Provide the (X, Y) coordinate of the cell's center where the given text is located.  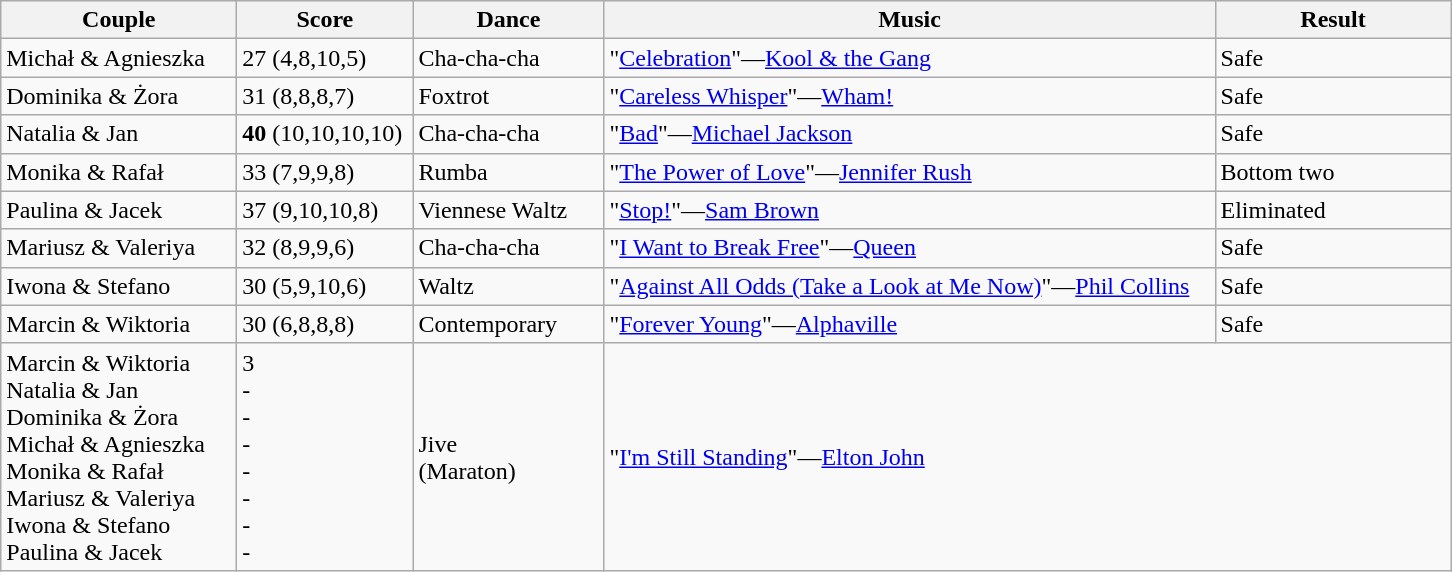
Result (1333, 20)
Music (910, 20)
Paulina & Jacek (119, 210)
37 (9,10,10,8) (325, 210)
"The Power of Love"—Jennifer Rush (910, 172)
33 (7,9,9,8) (325, 172)
Rumba (508, 172)
Monika & Rafał (119, 172)
Dominika & Żora (119, 96)
"Against All Odds (Take a Look at Me Now)"—Phil Collins (910, 286)
Michał & Agnieszka (119, 58)
30 (5,9,10,6) (325, 286)
27 (4,8,10,5) (325, 58)
Dance (508, 20)
Bottom two (1333, 172)
"Celebration"—Kool & the Gang (910, 58)
Couple (119, 20)
Jive(Maraton) (508, 456)
Foxtrot (508, 96)
Marcin & WiktoriaNatalia & JanDominika & ŻoraMichał & AgnieszkaMonika & RafałMariusz & ValeriyaIwona & StefanoPaulina & Jacek (119, 456)
3------- (325, 456)
"Stop!"—Sam Brown (910, 210)
"I Want to Break Free"—Queen (910, 248)
Marcin & Wiktoria (119, 324)
Mariusz & Valeriya (119, 248)
Eliminated (1333, 210)
Viennese Waltz (508, 210)
"Forever Young"—Alphaville (910, 324)
Iwona & Stefano (119, 286)
Score (325, 20)
Natalia & Jan (119, 134)
40 (10,10,10,10) (325, 134)
32 (8,9,9,6) (325, 248)
30 (6,8,8,8) (325, 324)
Contemporary (508, 324)
Waltz (508, 286)
"Careless Whisper"—Wham! (910, 96)
31 (8,8,8,7) (325, 96)
"I'm Still Standing"—Elton John (1028, 456)
"Bad"—Michael Jackson (910, 134)
